From the cell containing the given text, extract its center point as (X, Y) coordinate. 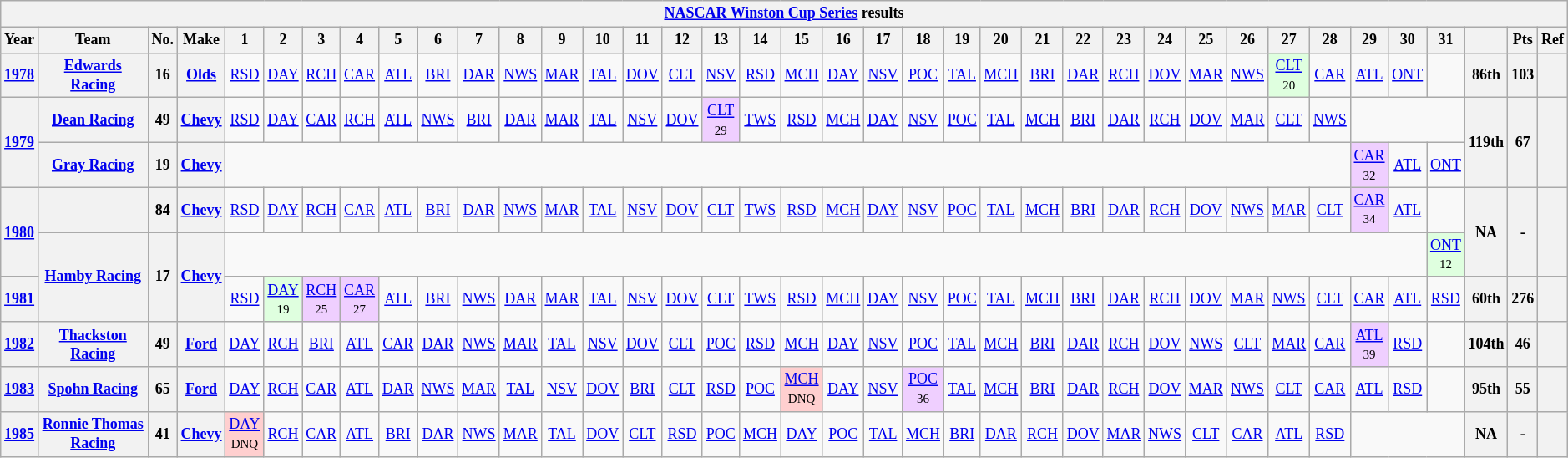
Ronnie Thomas Racing (93, 434)
15 (802, 40)
8 (520, 40)
Dean Racing (93, 120)
NASCAR Winston Cup Series results (784, 13)
26 (1247, 40)
21 (1043, 40)
13 (721, 40)
Thackston Racing (93, 344)
Spohn Racing (93, 389)
18 (923, 40)
31 (1446, 40)
25 (1206, 40)
1980 (20, 232)
29 (1369, 40)
119th (1486, 142)
3 (321, 40)
MCHDNQ (802, 389)
1983 (20, 389)
ONT12 (1446, 255)
55 (1523, 389)
7 (479, 40)
Team (93, 40)
CLT20 (1289, 75)
1981 (20, 299)
2 (283, 40)
Hamby Racing (93, 277)
1978 (20, 75)
CLT29 (721, 120)
Edwards Racing (93, 75)
30 (1408, 40)
86th (1486, 75)
41 (162, 434)
10 (603, 40)
14 (761, 40)
9 (562, 40)
20 (1001, 40)
103 (1523, 75)
6 (438, 40)
Pts (1523, 40)
CAR34 (1369, 210)
POC36 (923, 389)
1979 (20, 142)
23 (1124, 40)
104th (1486, 344)
24 (1166, 40)
CAR27 (360, 299)
DAYDNQ (245, 434)
Olds (201, 75)
Ref (1553, 40)
46 (1523, 344)
1982 (20, 344)
Make (201, 40)
22 (1083, 40)
12 (682, 40)
4 (360, 40)
5 (397, 40)
Year (20, 40)
28 (1329, 40)
ATL39 (1369, 344)
No. (162, 40)
Gray Racing (93, 165)
CAR32 (1369, 165)
95th (1486, 389)
1985 (20, 434)
1 (245, 40)
276 (1523, 299)
65 (162, 389)
67 (1523, 142)
11 (643, 40)
RCH25 (321, 299)
84 (162, 210)
27 (1289, 40)
DAY19 (283, 299)
60th (1486, 299)
